Extract the (x, y) coordinate from the center of the cell holding the provided text.  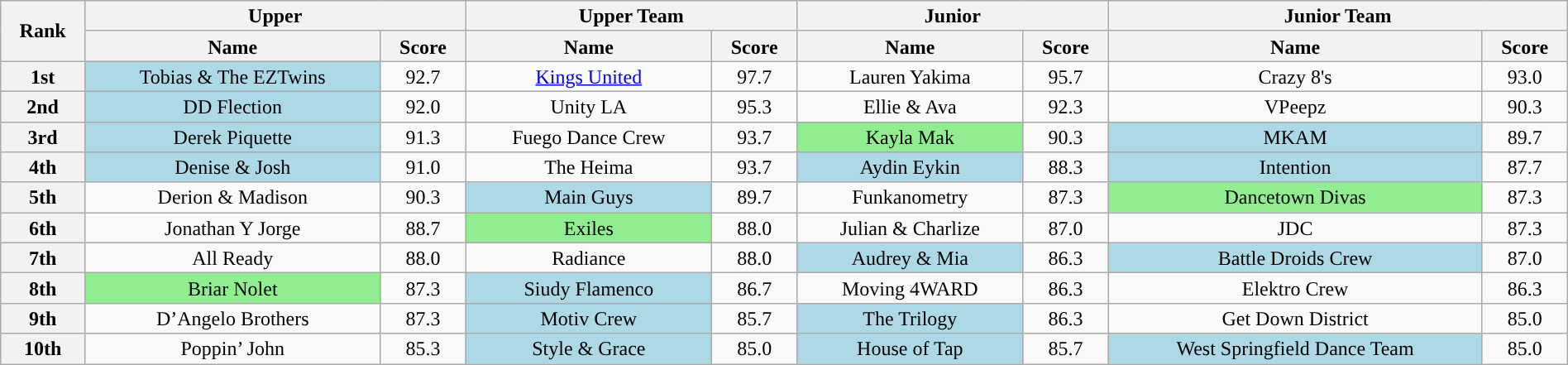
All Ready (232, 258)
DD Flection (232, 106)
Junior (953, 17)
2nd (43, 106)
10th (43, 349)
88.3 (1065, 167)
91.3 (423, 137)
West Springfield Dance Team (1295, 349)
Derion & Madison (232, 197)
Intention (1295, 167)
Fuego Dance Crew (589, 137)
Battle Droids Crew (1295, 258)
Tobias & The EZTwins (232, 76)
97.7 (754, 76)
92.3 (1065, 106)
Ellie & Ava (910, 106)
Jonathan Y Jorge (232, 228)
92.7 (423, 76)
Elektro Crew (1295, 288)
Radiance (589, 258)
Audrey & Mia (910, 258)
D’Angelo Brothers (232, 318)
MKAM (1295, 137)
91.0 (423, 167)
Kayla Mak (910, 137)
JDC (1295, 228)
4th (43, 167)
93.0 (1525, 76)
VPeepz (1295, 106)
Julian & Charlize (910, 228)
Lauren Yakima (910, 76)
86.7 (754, 288)
95.7 (1065, 76)
9th (43, 318)
Poppin’ John (232, 349)
Rank (43, 31)
Main Guys (589, 197)
1st (43, 76)
Upper Team (632, 17)
88.7 (423, 228)
Junior Team (1338, 17)
Siudy Flamenco (589, 288)
The Trilogy (910, 318)
Style & Grace (589, 349)
Unity LA (589, 106)
Crazy 8's (1295, 76)
7th (43, 258)
Dancetown Divas (1295, 197)
Funkanometry (910, 197)
95.3 (754, 106)
The Heima (589, 167)
3rd (43, 137)
Aydin Eykin (910, 167)
8th (43, 288)
House of Tap (910, 349)
87.7 (1525, 167)
Briar Nolet (232, 288)
Exiles (589, 228)
6th (43, 228)
Get Down District (1295, 318)
92.0 (423, 106)
Denise & Josh (232, 167)
5th (43, 197)
Kings United (589, 76)
85.3 (423, 349)
Motiv Crew (589, 318)
Derek Piquette (232, 137)
Upper (275, 17)
Moving 4WARD (910, 288)
